From the cell containing the given text, extract its center point as [x, y] coordinate. 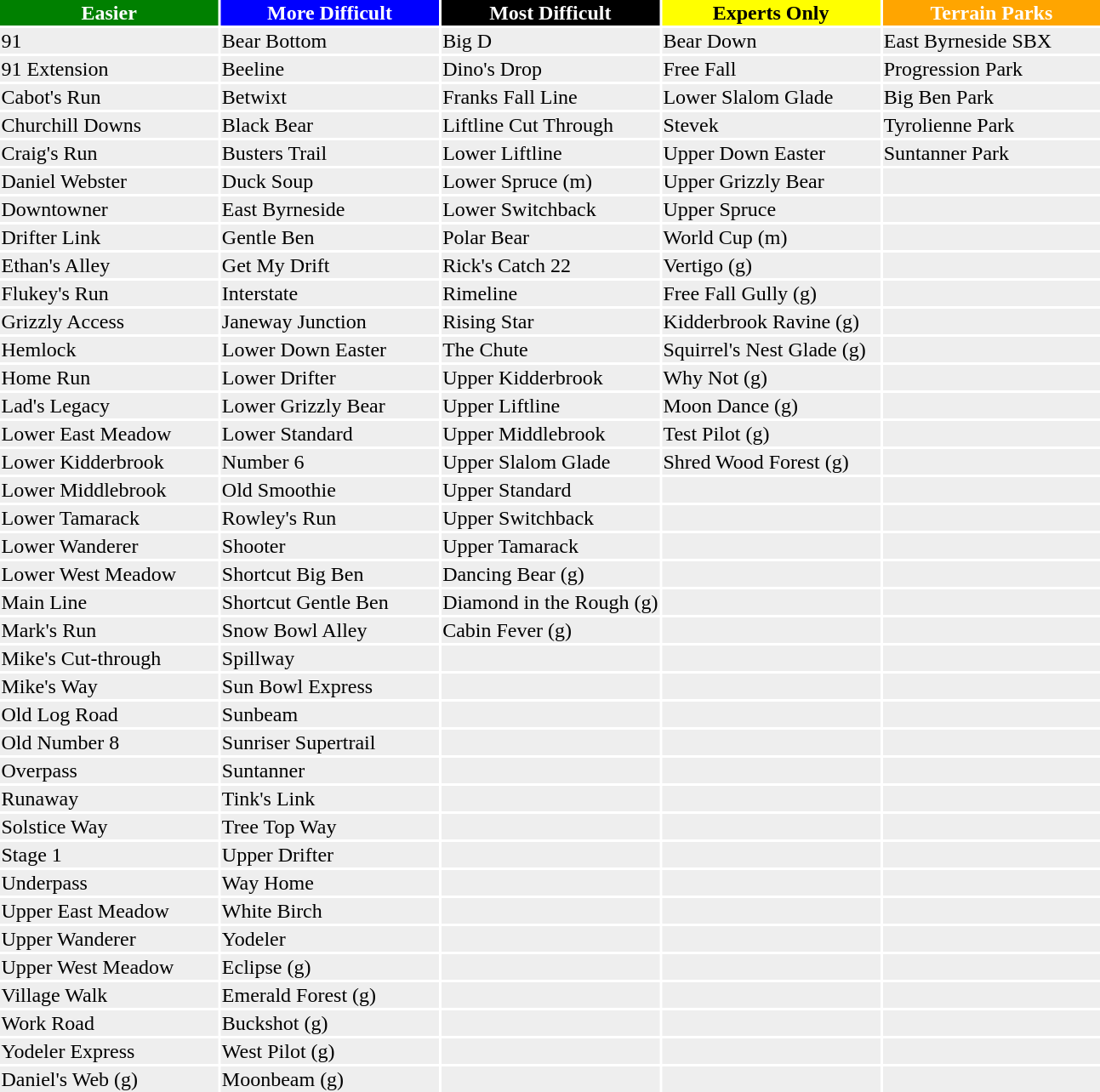
Solstice Way [109, 827]
Most Difficult [550, 13]
91 [109, 41]
Upper Down Easter [771, 153]
Free Fall Gully (g) [771, 293]
Kidderbrook Ravine (g) [771, 321]
Upper Wanderer [109, 939]
Upper Liftline [550, 406]
Rimeline [550, 293]
Drifter Link [109, 237]
Old Log Road [109, 714]
Get My Drift [329, 265]
Sun Bowl Express [329, 686]
Mark's Run [109, 630]
Cabot's Run [109, 97]
Hemlock [109, 350]
Lower Slalom Glade [771, 97]
Upper Middlebrook [550, 434]
Stevek [771, 125]
Janeway Junction [329, 321]
Churchill Downs [109, 125]
Bear Down [771, 41]
Work Road [109, 1023]
Lad's Legacy [109, 406]
91 Extension [109, 69]
Upper Spruce [771, 209]
Betwixt [329, 97]
Lower West Meadow [109, 574]
Lower Spruce (m) [550, 181]
Shortcut Gentle Ben [329, 602]
Main Line [109, 602]
Diamond in the Rough (g) [550, 602]
East Byrneside SBX [991, 41]
Gentle Ben [329, 237]
Lower Kidderbrook [109, 462]
Lower Grizzly Bear [329, 406]
Lower Tamarack [109, 518]
Upper East Meadow [109, 911]
Underpass [109, 883]
White Birch [329, 911]
Test Pilot (g) [771, 434]
Daniel's Web (g) [109, 1079]
Progression Park [991, 69]
The Chute [550, 350]
Easier [109, 13]
Lower Drifter [329, 378]
Snow Bowl Alley [329, 630]
Lower Middlebrook [109, 490]
Polar Bear [550, 237]
Moonbeam (g) [329, 1079]
Shred Wood Forest (g) [771, 462]
Upper Tamarack [550, 546]
Upper Slalom Glade [550, 462]
Big D [550, 41]
Suntanner [329, 771]
Upper Switchback [550, 518]
Cabin Fever (g) [550, 630]
Buckshot (g) [329, 1023]
Terrain Parks [991, 13]
Old Number 8 [109, 742]
Tink's Link [329, 799]
Home Run [109, 378]
Upper Standard [550, 490]
Why Not (g) [771, 378]
Lower East Meadow [109, 434]
Vertigo (g) [771, 265]
Upper Drifter [329, 855]
Overpass [109, 771]
Downtowner [109, 209]
Ethan's Alley [109, 265]
Bear Bottom [329, 41]
Moon Dance (g) [771, 406]
Big Ben Park [991, 97]
Tyrolienne Park [991, 125]
Lower Standard [329, 434]
Squirrel's Nest Glade (g) [771, 350]
More Difficult [329, 13]
Yodeler [329, 939]
Yodeler Express [109, 1051]
Spillway [329, 658]
Rick's Catch 22 [550, 265]
Suntanner Park [991, 153]
Free Fall [771, 69]
Emerald Forest (g) [329, 995]
Busters Trail [329, 153]
Black Bear [329, 125]
Experts Only [771, 13]
Upper Grizzly Bear [771, 181]
Mike's Way [109, 686]
Lower Wanderer [109, 546]
Runaway [109, 799]
Liftline Cut Through [550, 125]
Beeline [329, 69]
Rowley's Run [329, 518]
Daniel Webster [109, 181]
Lower Switchback [550, 209]
Sunbeam [329, 714]
Rising Star [550, 321]
East Byrneside [329, 209]
Dino's Drop [550, 69]
Upper West Meadow [109, 967]
Shooter [329, 546]
World Cup (m) [771, 237]
Duck Soup [329, 181]
Interstate [329, 293]
Craig's Run [109, 153]
Eclipse (g) [329, 967]
Sunriser Supertrail [329, 742]
Old Smoothie [329, 490]
Tree Top Way [329, 827]
Flukey's Run [109, 293]
Franks Fall Line [550, 97]
Mike's Cut-through [109, 658]
Way Home [329, 883]
Village Walk [109, 995]
Lower Liftline [550, 153]
Stage 1 [109, 855]
Number 6 [329, 462]
Dancing Bear (g) [550, 574]
Upper Kidderbrook [550, 378]
Lower Down Easter [329, 350]
Shortcut Big Ben [329, 574]
West Pilot (g) [329, 1051]
Grizzly Access [109, 321]
